Extract the (x, y) coordinate from the center of the cell holding the provided text.  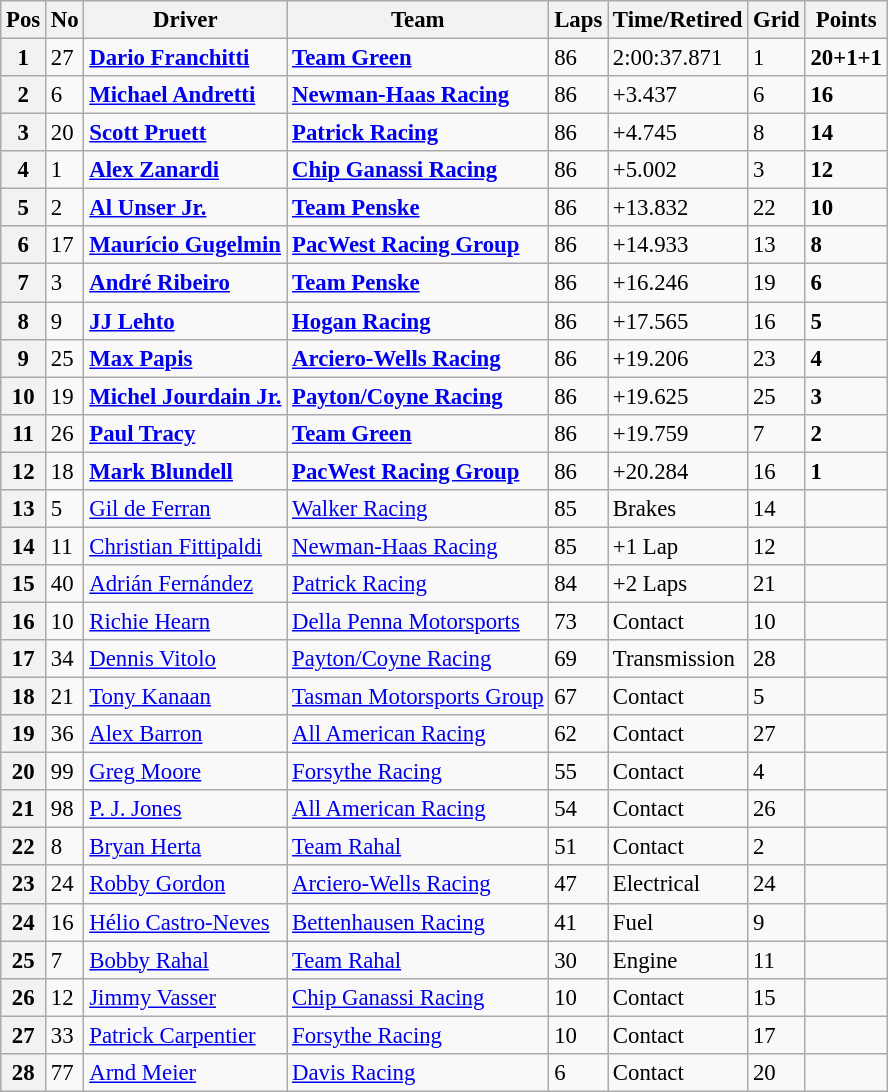
Patrick Carpentier (186, 1035)
Robby Gordon (186, 885)
Jimmy Vasser (186, 997)
Arnd Meier (186, 1073)
99 (65, 772)
Fuel (678, 922)
40 (65, 584)
+20.284 (678, 471)
62 (578, 734)
Adrián Fernández (186, 584)
+19.625 (678, 396)
Hélio Castro-Neves (186, 922)
Points (846, 20)
Team (418, 20)
30 (578, 960)
+5.002 (678, 170)
Tasman Motorsports Group (418, 697)
Alex Zanardi (186, 170)
Time/Retired (678, 20)
Bryan Herta (186, 847)
Engine (678, 960)
+13.832 (678, 208)
Brakes (678, 509)
Electrical (678, 885)
Davis Racing (418, 1073)
Al Unser Jr. (186, 208)
41 (578, 922)
JJ Lehto (186, 321)
Laps (578, 20)
84 (578, 584)
+19.206 (678, 358)
Gil de Ferran (186, 509)
51 (578, 847)
Michael Andretti (186, 95)
Alex Barron (186, 734)
Pos (24, 20)
34 (65, 659)
+2 Laps (678, 584)
Tony Kanaan (186, 697)
69 (578, 659)
+1 Lap (678, 546)
+3.437 (678, 95)
Della Penna Motorsports (418, 621)
Driver (186, 20)
55 (578, 772)
+16.246 (678, 283)
98 (65, 809)
77 (65, 1073)
Transmission (678, 659)
Paul Tracy (186, 433)
Grid (776, 20)
2:00:37.871 (678, 58)
Richie Hearn (186, 621)
54 (578, 809)
47 (578, 885)
Christian Fittipaldi (186, 546)
Dario Franchitti (186, 58)
+17.565 (678, 321)
Mark Blundell (186, 471)
67 (578, 697)
Dennis Vitolo (186, 659)
+19.759 (678, 433)
Greg Moore (186, 772)
+14.933 (678, 245)
Michel Jourdain Jr. (186, 396)
André Ribeiro (186, 283)
Walker Racing (418, 509)
No (65, 20)
Bobby Rahal (186, 960)
Hogan Racing (418, 321)
Bettenhausen Racing (418, 922)
Scott Pruett (186, 133)
36 (65, 734)
P. J. Jones (186, 809)
73 (578, 621)
+4.745 (678, 133)
Maurício Gugelmin (186, 245)
33 (65, 1035)
Max Papis (186, 358)
20+1+1 (846, 58)
